Determine the (X, Y) coordinate at the center of the cell enclosing the given text.  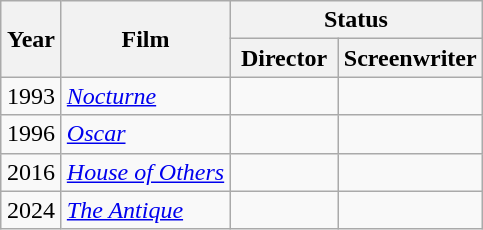
2024 (32, 210)
House of Others (145, 172)
Director (284, 58)
Nocturne (145, 96)
Oscar (145, 134)
Film (145, 39)
Status (356, 20)
Year (32, 39)
1993 (32, 96)
The Antique (145, 210)
2016 (32, 172)
Screenwriter (410, 58)
1996 (32, 134)
